Search for the cell housing the specified text and yield its (x, y) center coordinate. 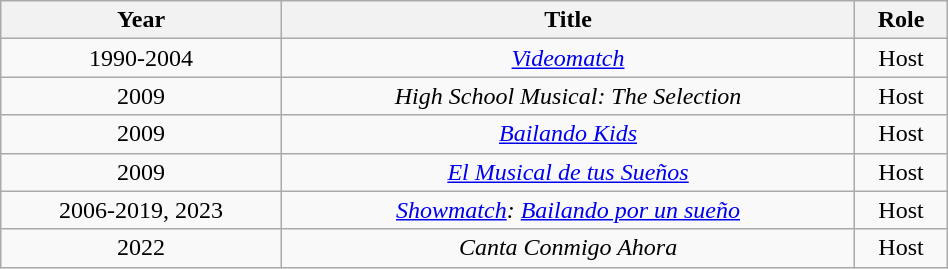
High School Musical: The Selection (568, 96)
Canta Conmigo Ahora (568, 248)
Videomatch (568, 58)
1990-2004 (142, 58)
2006-2019, 2023 (142, 210)
El Musical de tus Sueños (568, 172)
2022 (142, 248)
Showmatch: Bailando por un sueño (568, 210)
Role (902, 20)
Bailando Kids (568, 134)
Title (568, 20)
Year (142, 20)
